Identify which cell holds the provided text, then report its (x, y) central coordinate. 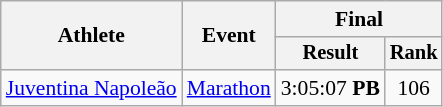
Marathon (229, 88)
Event (229, 36)
106 (414, 88)
Athlete (92, 36)
3:05:07 PB (330, 88)
Result (330, 54)
Final (360, 19)
Juventina Napoleão (92, 88)
Rank (414, 54)
